For the text-containing cell, return its midpoint in (x, y) coordinate format. 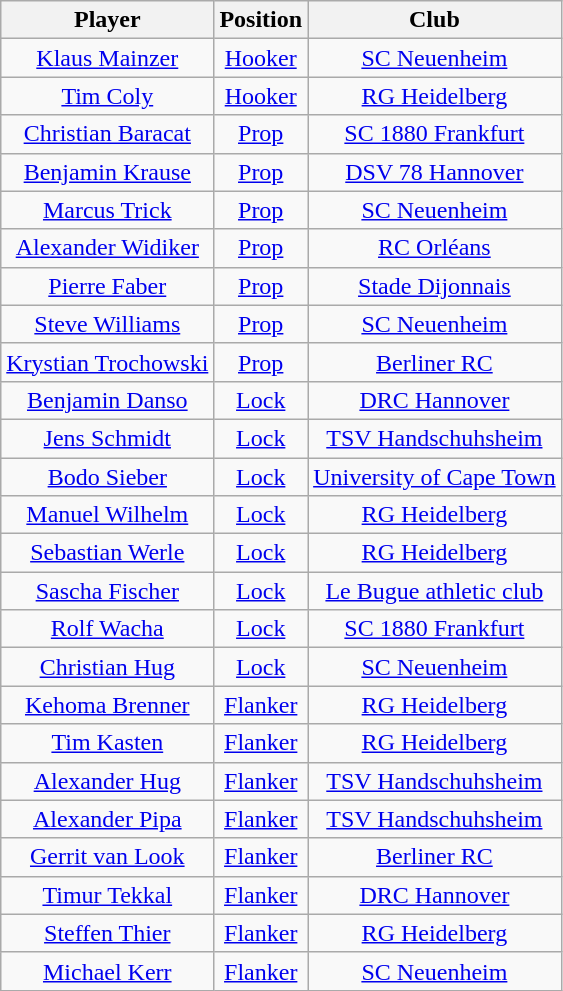
Alexander Pipa (108, 819)
Klaus Mainzer (108, 58)
Kehoma Brenner (108, 705)
Sebastian Werle (108, 553)
Steffen Thier (108, 933)
Krystian Trochowski (108, 362)
Rolf Wacha (108, 629)
Le Bugue athletic club (435, 591)
DSV 78 Hannover (435, 172)
Christian Hug (108, 667)
Alexander Widiker (108, 248)
Bodo Sieber (108, 477)
Marcus Trick (108, 210)
Position (261, 20)
Tim Coly (108, 96)
Tim Kasten (108, 743)
Pierre Faber (108, 286)
Player (108, 20)
Stade Dijonnais (435, 286)
Club (435, 20)
Benjamin Krause (108, 172)
Jens Schmidt (108, 438)
Timur Tekkal (108, 895)
Michael Kerr (108, 971)
Sascha Fischer (108, 591)
Benjamin Danso (108, 400)
Christian Baracat (108, 134)
Gerrit van Look (108, 857)
Steve Williams (108, 324)
Alexander Hug (108, 781)
RC Orléans (435, 248)
Manuel Wilhelm (108, 515)
University of Cape Town (435, 477)
